From the cell containing the given text, extract its center point as (x, y) coordinate. 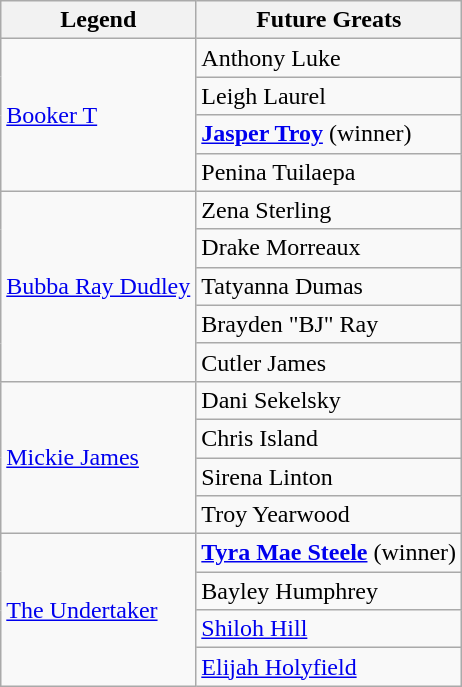
Future Greats (329, 20)
Booker T (98, 115)
Drake Morreaux (329, 248)
Tatyanna Dumas (329, 286)
The Undertaker (98, 610)
Sirena Linton (329, 477)
Legend (98, 20)
Penina Tuilaepa (329, 172)
Cutler James (329, 362)
Shiloh Hill (329, 629)
Elijah Holyfield (329, 667)
Mickie James (98, 457)
Jasper Troy (winner) (329, 134)
Chris Island (329, 438)
Dani Sekelsky (329, 400)
Tyra Mae Steele (winner) (329, 553)
Anthony Luke (329, 58)
Zena Sterling (329, 210)
Bubba Ray Dudley (98, 286)
Brayden "BJ" Ray (329, 324)
Leigh Laurel (329, 96)
Bayley Humphrey (329, 591)
Troy Yearwood (329, 515)
